Return [x, y] of the center of cell containing provided text 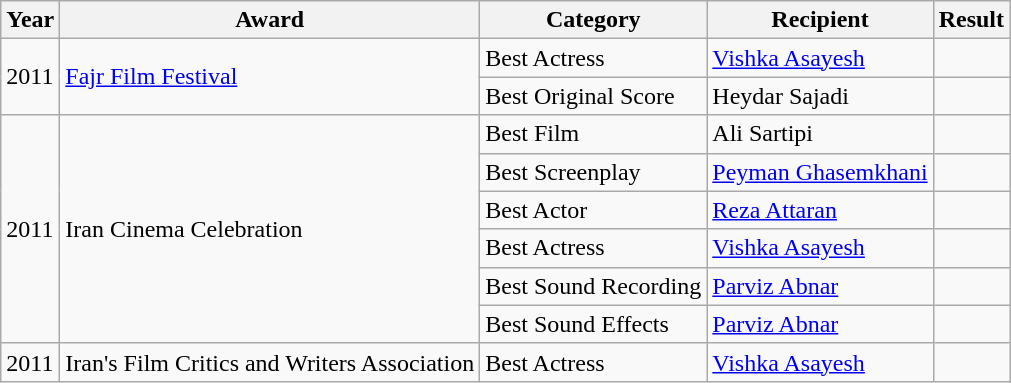
Heydar Sajadi [820, 96]
Iran Cinema Celebration [270, 229]
Peyman Ghasemkhani [820, 172]
Iran's Film Critics and Writers Association [270, 362]
Best Actor [594, 210]
Category [594, 20]
Best Screenplay [594, 172]
Result [971, 20]
Ali Sartipi [820, 134]
Best Sound Recording [594, 286]
Recipient [820, 20]
Award [270, 20]
Best Film [594, 134]
Reza Attaran [820, 210]
Fajr Film Festival [270, 77]
Best Sound Effects [594, 324]
Best Original Score [594, 96]
Year [30, 20]
